For the text-containing cell, return its midpoint in (x, y) coordinate format. 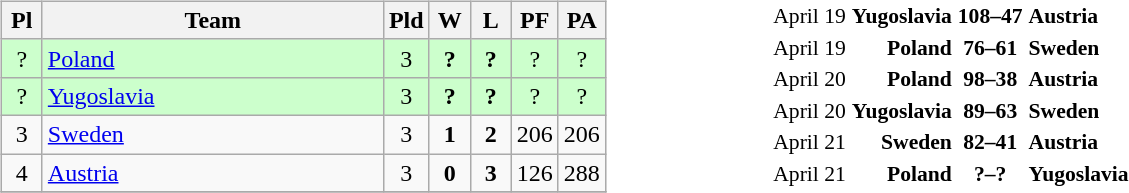
?–? (990, 173)
126 (534, 173)
PA (582, 20)
Team (212, 20)
W (450, 20)
2 (490, 134)
L (490, 20)
0 (450, 173)
76–61 (990, 47)
4 (22, 173)
288 (582, 173)
1 (450, 134)
108–47 (990, 16)
98–38 (990, 79)
Pl (22, 20)
PF (534, 20)
Austria (212, 173)
89–63 (990, 110)
82–41 (990, 142)
Pld (406, 20)
